Detect which cell encompasses the target text, then output its (x, y) center coordinate. 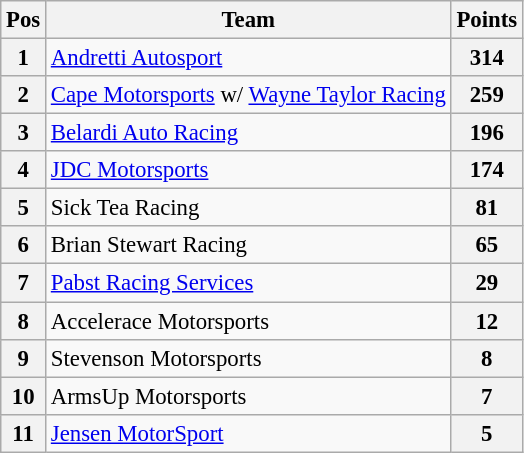
11 (24, 433)
Pos (24, 20)
Sick Tea Racing (249, 208)
81 (486, 208)
196 (486, 133)
ArmsUp Motorsports (249, 396)
Belardi Auto Racing (249, 133)
65 (486, 245)
12 (486, 321)
29 (486, 283)
1 (24, 58)
174 (486, 170)
6 (24, 245)
Andretti Autosport (249, 58)
Team (249, 20)
4 (24, 170)
Pabst Racing Services (249, 283)
3 (24, 133)
Jensen MotorSport (249, 433)
2 (24, 95)
314 (486, 58)
Stevenson Motorsports (249, 358)
10 (24, 396)
JDC Motorsports (249, 170)
9 (24, 358)
Brian Stewart Racing (249, 245)
259 (486, 95)
Cape Motorsports w/ Wayne Taylor Racing (249, 95)
Accelerace Motorsports (249, 321)
Points (486, 20)
